Return the [X, Y] coordinate for the center point of the cell that contains the specified text.  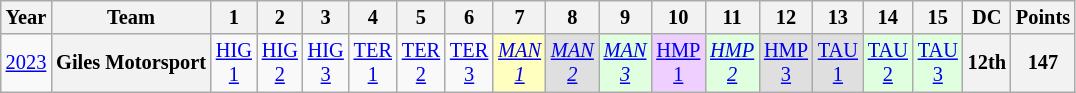
HMP3 [786, 63]
MAN3 [626, 63]
TER2 [421, 63]
11 [732, 17]
TAU1 [838, 63]
Giles Motorsport [131, 63]
HIG1 [234, 63]
2023 [26, 63]
3 [326, 17]
15 [938, 17]
12th [987, 63]
Year [26, 17]
Points [1043, 17]
HIG2 [280, 63]
10 [678, 17]
4 [373, 17]
8 [572, 17]
9 [626, 17]
HMP1 [678, 63]
TAU3 [938, 63]
12 [786, 17]
DC [987, 17]
5 [421, 17]
MAN2 [572, 63]
7 [520, 17]
HIG3 [326, 63]
TER3 [469, 63]
14 [888, 17]
1 [234, 17]
MAN1 [520, 63]
6 [469, 17]
2 [280, 17]
Team [131, 17]
HMP2 [732, 63]
TAU2 [888, 63]
13 [838, 17]
TER1 [373, 63]
147 [1043, 63]
